Determine the (X, Y) coordinate at the center of the cell enclosing the given text.  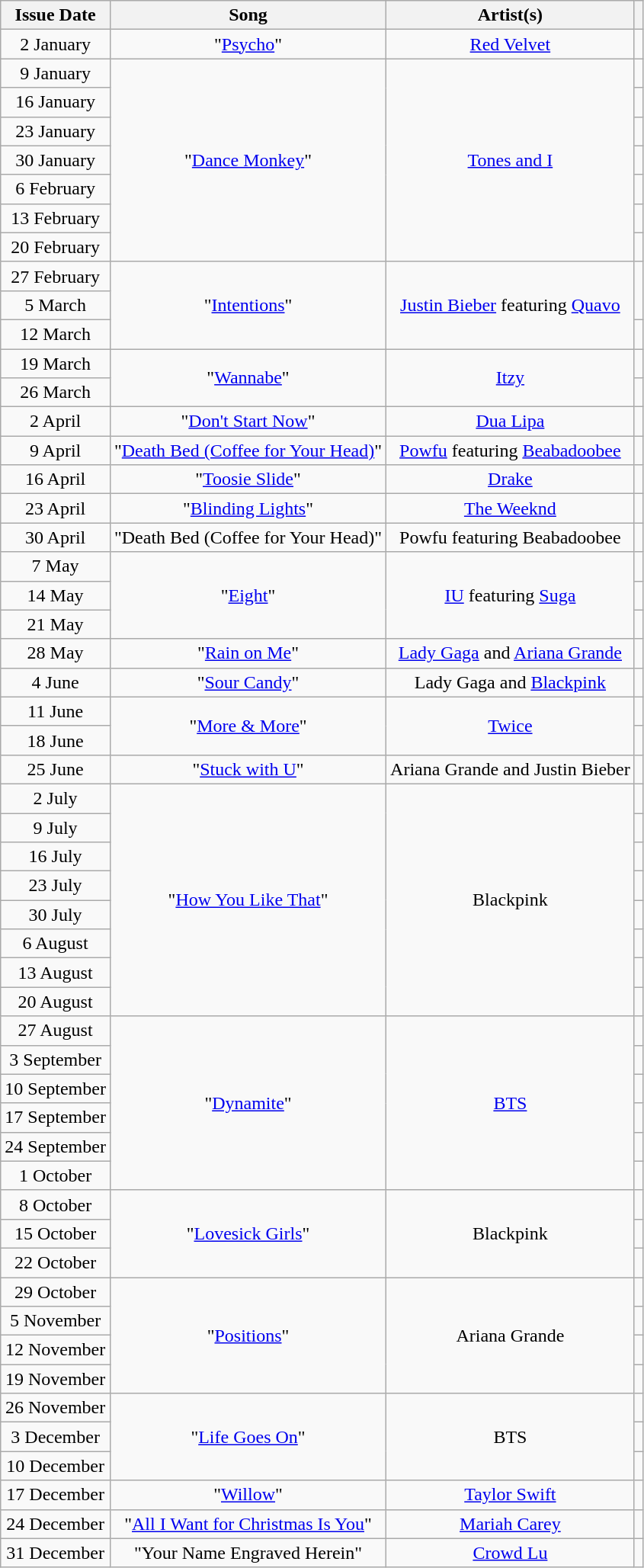
20 February (56, 247)
"More & More" (248, 726)
7 May (56, 566)
Red Velvet (511, 44)
Twice (511, 726)
12 November (56, 1350)
14 May (56, 595)
Tones and I (511, 160)
"Stuck with U" (248, 769)
"Dynamite" (248, 1103)
1 October (56, 1175)
3 December (56, 1437)
Song (248, 15)
20 August (56, 1002)
5 November (56, 1321)
"Don't Start Now" (248, 422)
4 June (56, 682)
"Wannabe" (248, 378)
22 October (56, 1262)
6 August (56, 944)
24 December (56, 1524)
IU featuring Suga (511, 595)
13 February (56, 218)
11 June (56, 711)
9 July (56, 827)
"Toosie Slide" (248, 479)
15 October (56, 1233)
"Positions" (248, 1336)
30 July (56, 915)
5 March (56, 305)
2 January (56, 44)
9 April (56, 451)
"Rain on Me" (248, 653)
10 December (56, 1466)
Ariana Grande and Justin Bieber (511, 769)
19 November (56, 1379)
"All I Want for Christmas Is You" (248, 1524)
Itzy (511, 378)
2 April (56, 422)
Lady Gaga and Ariana Grande (511, 653)
"Willow" (248, 1495)
10 September (56, 1089)
Taylor Swift (511, 1495)
"Sour Candy" (248, 682)
16 January (56, 102)
12 March (56, 334)
31 December (56, 1553)
23 January (56, 131)
27 February (56, 276)
Ariana Grande (511, 1336)
"Dance Monkey" (248, 160)
16 April (56, 479)
"Blinding Lights" (248, 508)
"Lovesick Girls" (248, 1233)
"Your Name Engraved Herein" (248, 1553)
26 November (56, 1408)
30 April (56, 537)
Dua Lipa (511, 422)
17 September (56, 1117)
3 September (56, 1060)
13 August (56, 973)
17 December (56, 1495)
28 May (56, 653)
23 July (56, 886)
Artist(s) (511, 15)
6 February (56, 189)
Issue Date (56, 15)
21 May (56, 624)
Justin Bieber featuring Quavo (511, 305)
Crowd Lu (511, 1553)
Mariah Carey (511, 1524)
"Intentions" (248, 305)
9 January (56, 73)
8 October (56, 1204)
26 March (56, 393)
The Weeknd (511, 508)
27 August (56, 1031)
19 March (56, 364)
18 June (56, 740)
23 April (56, 508)
16 July (56, 857)
25 June (56, 769)
"Life Goes On" (248, 1437)
30 January (56, 160)
"Eight" (248, 595)
"How You Like That" (248, 899)
Lady Gaga and Blackpink (511, 682)
2 July (56, 798)
24 September (56, 1146)
Drake (511, 479)
"Psycho" (248, 44)
29 October (56, 1292)
